Find where the given text appears and provide that cell's center as (X, Y) coordinate. 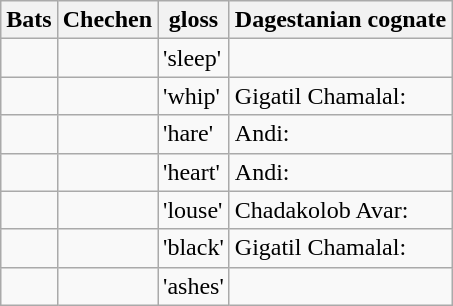
Dagestanian cognate (340, 20)
'whip' (194, 96)
'hare' (194, 134)
'black' (194, 248)
'heart' (194, 172)
'louse' (194, 210)
Chechen (107, 20)
Bats (29, 20)
'sleep' (194, 58)
Chadakolob Avar: (340, 210)
'ashes' (194, 286)
gloss (194, 20)
